Search for the cell housing the specified text and yield its [X, Y] center coordinate. 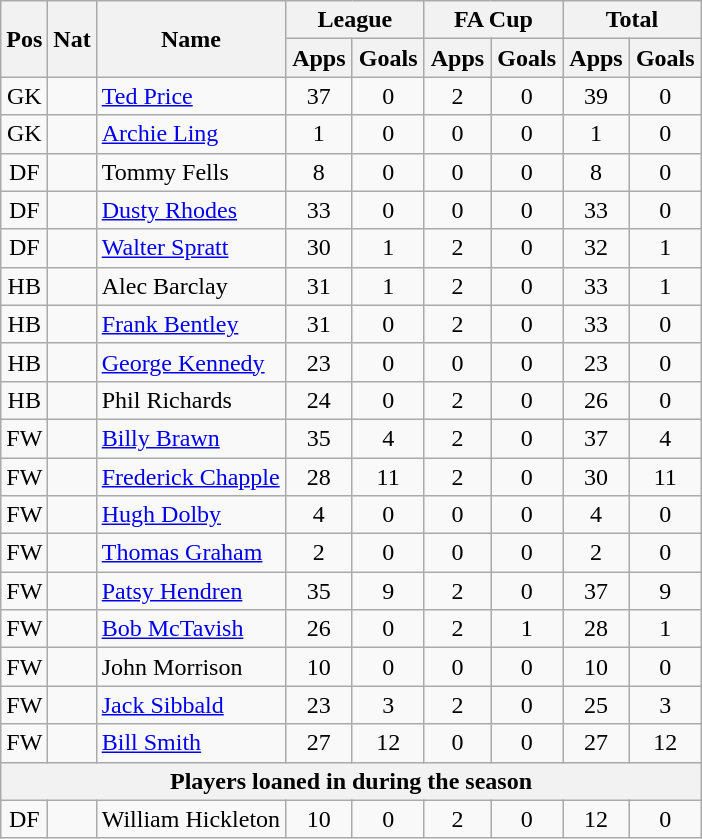
Phil Richards [190, 400]
George Kennedy [190, 362]
Tommy Fells [190, 172]
Patsy Hendren [190, 591]
Bill Smith [190, 743]
25 [596, 705]
Players loaned in during the season [352, 781]
William Hickleton [190, 819]
FA Cup [494, 20]
John Morrison [190, 667]
Archie Ling [190, 134]
Billy Brawn [190, 438]
Thomas Graham [190, 553]
Jack Sibbald [190, 705]
Bob McTavish [190, 629]
Frank Bentley [190, 324]
League [356, 20]
Total [632, 20]
Name [190, 39]
Hugh Dolby [190, 515]
Pos [24, 39]
Walter Spratt [190, 248]
Ted Price [190, 96]
32 [596, 248]
Dusty Rhodes [190, 210]
Nat [72, 39]
Alec Barclay [190, 286]
Frederick Chapple [190, 477]
39 [596, 96]
24 [320, 400]
